Capture the cell that displays the provided text and extract its [X, Y] central coordinate. 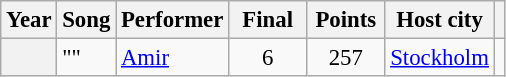
Host city [440, 20]
Final [268, 20]
"" [86, 58]
Year [29, 20]
Song [86, 20]
257 [346, 58]
Stockholm [440, 58]
Performer [172, 20]
Points [346, 20]
Amir [172, 58]
6 [268, 58]
